Pinpoint the cell where the given text exists, returning its (x, y) midpoint coordinate. 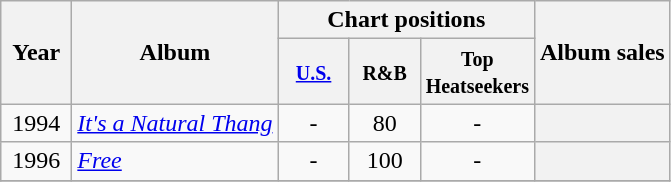
1996 (36, 161)
Chart positions (406, 20)
Top Heatseekers (477, 72)
1994 (36, 123)
80 (384, 123)
Album (175, 52)
Album sales (602, 52)
Free (175, 161)
It's a Natural Thang (175, 123)
U.S. (314, 72)
100 (384, 161)
Year (36, 52)
R&B (384, 72)
